For the text-containing cell, return its midpoint in (X, Y) coordinate format. 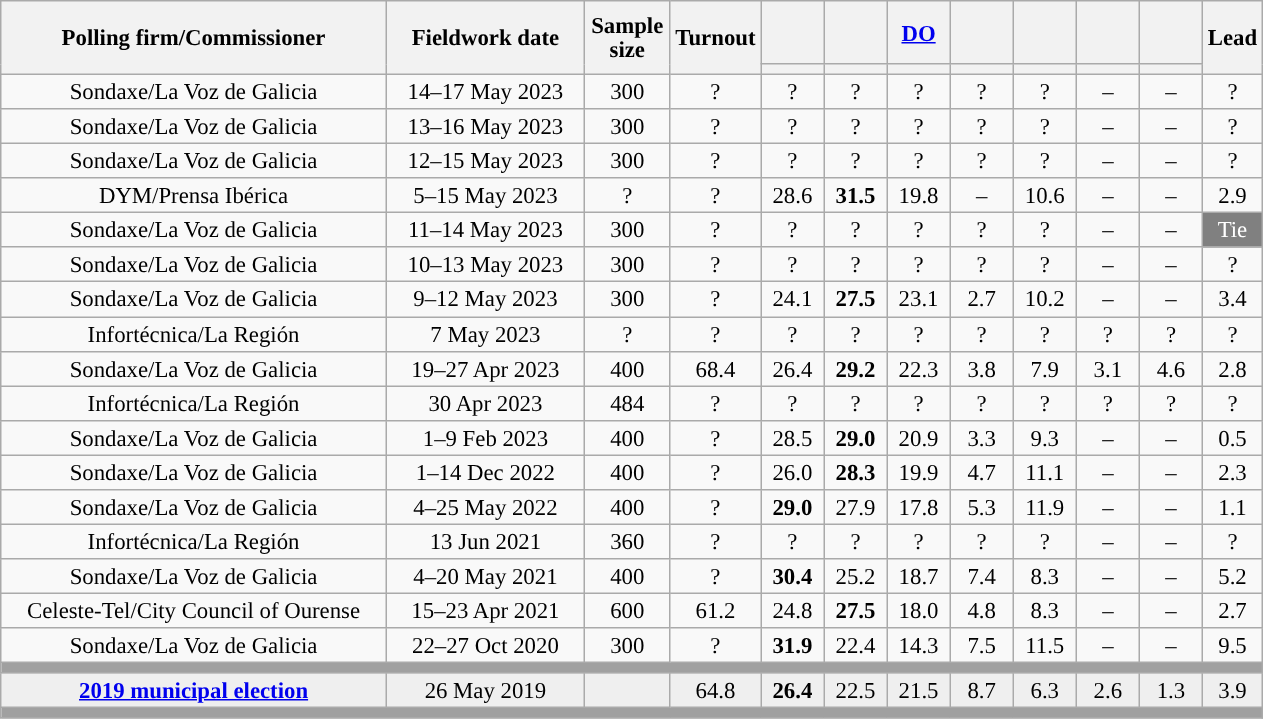
23.1 (918, 300)
2019 municipal election (194, 690)
11.5 (1044, 646)
484 (627, 404)
24.8 (792, 610)
2.8 (1232, 368)
31.9 (792, 646)
12–15 May 2023 (485, 162)
3.4 (1232, 300)
9–12 May 2023 (485, 300)
30.4 (792, 576)
64.8 (716, 690)
4.7 (982, 472)
360 (627, 542)
5–15 May 2023 (485, 196)
29.2 (856, 368)
DO (918, 32)
1–9 Feb 2023 (485, 438)
22–27 Oct 2020 (485, 646)
17.8 (918, 508)
Polling firm/Commissioner (194, 38)
18.7 (918, 576)
2.6 (1108, 690)
28.6 (792, 196)
13–16 May 2023 (485, 126)
Celeste-Tel/City Council of Ourense (194, 610)
19–27 Apr 2023 (485, 368)
28.5 (792, 438)
27.9 (856, 508)
21.5 (918, 690)
10.2 (1044, 300)
22.5 (856, 690)
25.2 (856, 576)
600 (627, 610)
1–14 Dec 2022 (485, 472)
3.1 (1108, 368)
4–25 May 2022 (485, 508)
Fieldwork date (485, 38)
3.8 (982, 368)
9.5 (1232, 646)
5.2 (1232, 576)
3.3 (982, 438)
11.9 (1044, 508)
19.9 (918, 472)
3.9 (1232, 690)
1.3 (1170, 690)
11.1 (1044, 472)
7.5 (982, 646)
6.3 (1044, 690)
19.8 (918, 196)
7.4 (982, 576)
15–23 Apr 2021 (485, 610)
10.6 (1044, 196)
14.3 (918, 646)
9.3 (1044, 438)
30 Apr 2023 (485, 404)
28.3 (856, 472)
20.9 (918, 438)
2.3 (1232, 472)
26.0 (792, 472)
2.9 (1232, 196)
8.7 (982, 690)
68.4 (716, 368)
13 Jun 2021 (485, 542)
DYM/Prensa Ibérica (194, 196)
24.1 (792, 300)
4–20 May 2021 (485, 576)
Lead (1232, 38)
Turnout (716, 38)
0.5 (1232, 438)
Tie (1232, 230)
Sample size (627, 38)
7.9 (1044, 368)
7 May 2023 (485, 334)
31.5 (856, 196)
1.1 (1232, 508)
11–14 May 2023 (485, 230)
61.2 (716, 610)
22.3 (918, 368)
22.4 (856, 646)
10–13 May 2023 (485, 266)
14–17 May 2023 (485, 92)
4.6 (1170, 368)
5.3 (982, 508)
26 May 2019 (485, 690)
18.0 (918, 610)
4.8 (982, 610)
